Capture the cell that displays the provided text and extract its (X, Y) central coordinate. 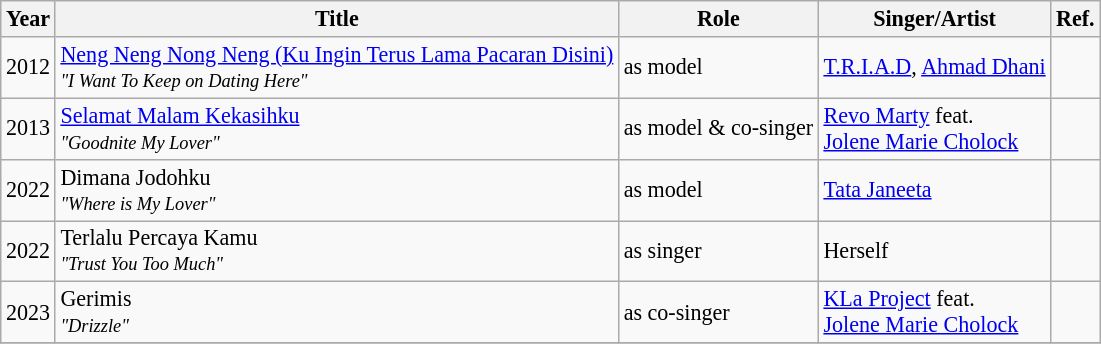
as model & co-singer (718, 128)
Terlalu Percaya Kamu"Trust You Too Much" (336, 250)
Tata Janeeta (934, 190)
Herself (934, 250)
Year (28, 18)
Gerimis"Drizzle" (336, 312)
Selamat Malam Kekasihku"Goodnite My Lover" (336, 128)
2012 (28, 66)
Revo Marty feat. Jolene Marie Cholock (934, 128)
2023 (28, 312)
Dimana Jodohku"Where is My Lover" (336, 190)
Title (336, 18)
as singer (718, 250)
Singer/Artist (934, 18)
as co-singer (718, 312)
Neng Neng Nong Neng (Ku Ingin Terus Lama Pacaran Disini)"I Want To Keep on Dating Here" (336, 66)
T.R.I.A.D, Ahmad Dhani (934, 66)
Ref. (1076, 18)
2013 (28, 128)
KLa Project feat. Jolene Marie Cholock (934, 312)
Role (718, 18)
